Provide the (X, Y) coordinate of the cell's center where the given text is located.  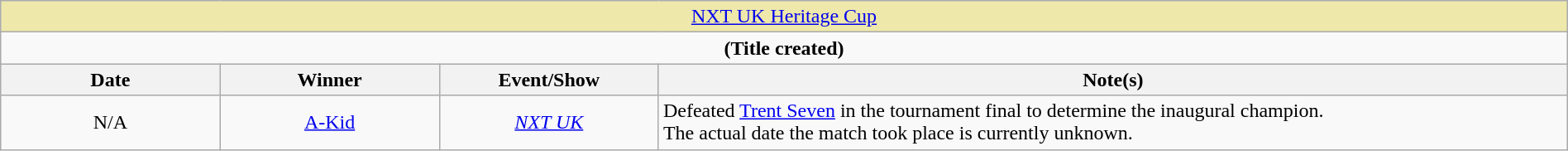
(Title created) (784, 48)
A-Kid (329, 123)
Defeated Trent Seven in the tournament final to determine the inaugural champion.The actual date the match took place is currently unknown. (1113, 123)
Note(s) (1113, 80)
Event/Show (549, 80)
N/A (111, 123)
NXT UK Heritage Cup (784, 17)
Winner (329, 80)
NXT UK (549, 123)
Date (111, 80)
